Determine the (X, Y) coordinate at the center of the cell enclosing the given text.  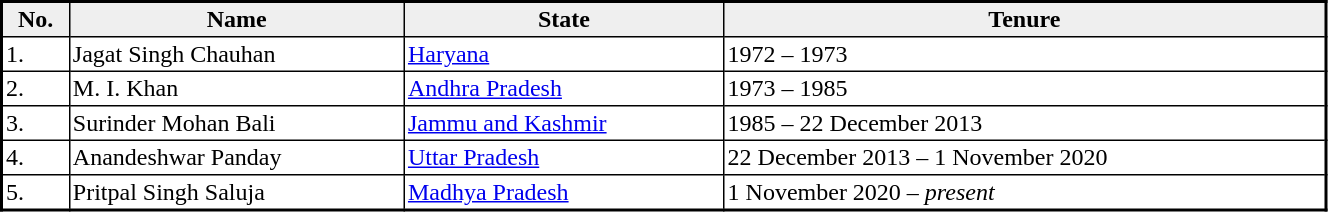
1972 – 1973 (1025, 54)
Haryana (564, 54)
Madhya Pradesh (564, 192)
22 December 2013 – 1 November 2020 (1025, 157)
Surinder Mohan Bali (236, 123)
Anandeshwar Panday (236, 157)
Uttar Pradesh (564, 157)
Pritpal Singh Saluja (236, 192)
Jammu and Kashmir (564, 123)
1973 – 1985 (1025, 88)
4. (36, 157)
M. I. Khan (236, 88)
Jagat Singh Chauhan (236, 54)
1. (36, 54)
2. (36, 88)
3. (36, 123)
Andhra Pradesh (564, 88)
Name (236, 20)
No. (36, 20)
Tenure (1025, 20)
1985 – 22 December 2013 (1025, 123)
1 November 2020 – present (1025, 192)
5. (36, 192)
State (564, 20)
